Locate the cell with the specified text and output its (X, Y) center coordinate. 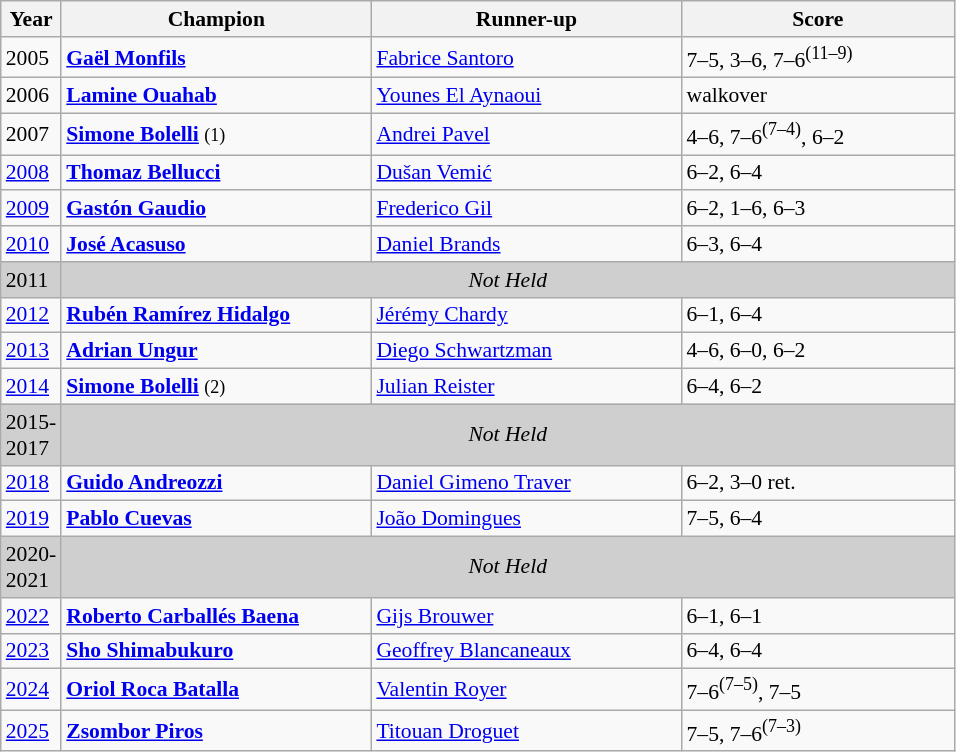
Frederico Gil (526, 209)
Rubén Ramírez Hidalgo (216, 316)
2024 (31, 690)
2014 (31, 387)
Younes El Aynaoui (526, 96)
Geoffrey Blancaneaux (526, 652)
Zsombor Piros (216, 730)
Valentin Royer (526, 690)
Julian Reister (526, 387)
José Acasuso (216, 244)
6–2, 6–4 (818, 173)
Guido Andreozzi (216, 484)
2018 (31, 484)
4–6, 6–0, 6–2 (818, 351)
Oriol Roca Batalla (216, 690)
2007 (31, 134)
Lamine Ouahab (216, 96)
Adrian Ungur (216, 351)
Runner-up (526, 19)
Gijs Brouwer (526, 616)
2013 (31, 351)
2010 (31, 244)
7–5, 3–6, 7–6(11–9) (818, 58)
Titouan Droguet (526, 730)
6–4, 6–4 (818, 652)
2023 (31, 652)
2020- 2021 (31, 568)
Jérémy Chardy (526, 316)
6–4, 6–2 (818, 387)
2011 (31, 280)
Score (818, 19)
Sho Shimabukuro (216, 652)
2015- 2017 (31, 434)
2025 (31, 730)
2009 (31, 209)
2008 (31, 173)
Daniel Gimeno Traver (526, 484)
6–3, 6–4 (818, 244)
Gaël Monfils (216, 58)
2005 (31, 58)
Simone Bolelli (2) (216, 387)
Year (31, 19)
Daniel Brands (526, 244)
Roberto Carballés Baena (216, 616)
6–2, 3–0 ret. (818, 484)
walkover (818, 96)
2022 (31, 616)
6–1, 6–1 (818, 616)
Diego Schwartzman (526, 351)
João Domingues (526, 519)
2006 (31, 96)
6–1, 6–4 (818, 316)
Thomaz Bellucci (216, 173)
2019 (31, 519)
7–6(7–5), 7–5 (818, 690)
Andrei Pavel (526, 134)
7–5, 7–6(7–3) (818, 730)
Pablo Cuevas (216, 519)
Gastón Gaudio (216, 209)
2012 (31, 316)
Fabrice Santoro (526, 58)
4–6, 7–6(7–4), 6–2 (818, 134)
Simone Bolelli (1) (216, 134)
7–5, 6–4 (818, 519)
6–2, 1–6, 6–3 (818, 209)
Dušan Vemić (526, 173)
Champion (216, 19)
